Return the [X, Y] coordinate for the center point of the cell that contains the specified text.  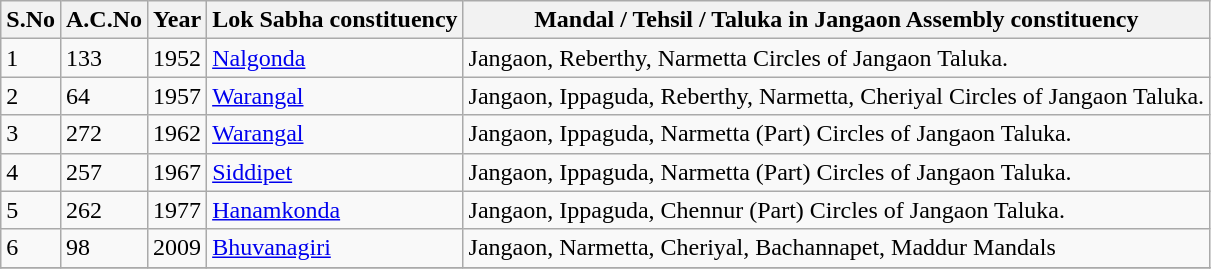
6 [31, 248]
1962 [178, 134]
Year [178, 20]
Jangaon, Reberthy, Narmetta Circles of Jangaon Taluka. [836, 58]
64 [104, 96]
Siddipet [335, 172]
1977 [178, 210]
Mandal / Tehsil / Taluka in Jangaon Assembly constituency [836, 20]
1 [31, 58]
5 [31, 210]
Jangaon, Narmetta, Cheriyal, Bachannapet, Maddur Mandals [836, 248]
2 [31, 96]
S.No [31, 20]
1967 [178, 172]
Lok Sabha constituency [335, 20]
262 [104, 210]
A.C.No [104, 20]
272 [104, 134]
3 [31, 134]
257 [104, 172]
2009 [178, 248]
Hanamkonda [335, 210]
Jangaon, Ippaguda, Chennur (Part) Circles of Jangaon Taluka. [836, 210]
Nalgonda [335, 58]
133 [104, 58]
Jangaon, Ippaguda, Reberthy, Narmetta, Cheriyal Circles of Jangaon Taluka. [836, 96]
98 [104, 248]
1952 [178, 58]
4 [31, 172]
1957 [178, 96]
Bhuvanagiri [335, 248]
